Identify which cell holds the provided text, then report its [X, Y] central coordinate. 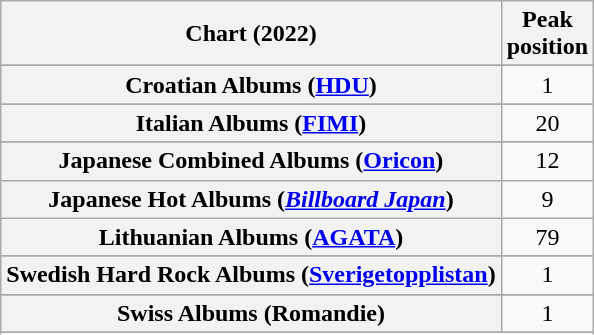
79 [547, 237]
Peakposition [547, 34]
Swiss Albums (Romandie) [251, 313]
Swedish Hard Rock Albums (Sverigetopplistan) [251, 275]
Lithuanian Albums (AGATA) [251, 237]
20 [547, 123]
Italian Albums (FIMI) [251, 123]
Chart (2022) [251, 34]
Croatian Albums (HDU) [251, 85]
Japanese Hot Albums (Billboard Japan) [251, 199]
Japanese Combined Albums (Oricon) [251, 161]
9 [547, 199]
12 [547, 161]
